Provide the [x, y] coordinate of the cell's center where the given text is located.  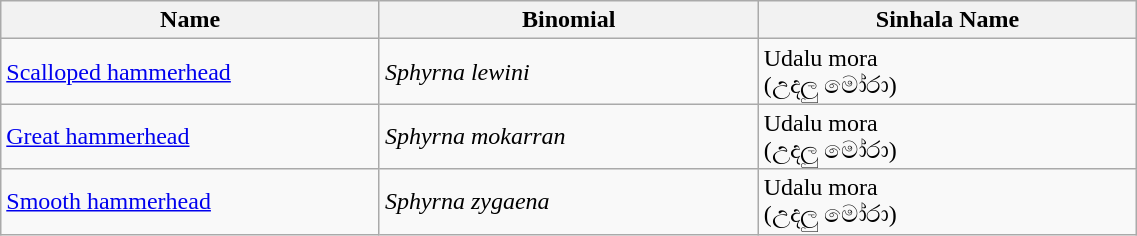
Sphyrna zygaena [568, 202]
Name [190, 20]
Sphyrna mokarran [568, 136]
Great hammerhead [190, 136]
Sphyrna lewini [568, 72]
Binomial [568, 20]
Smooth hammerhead [190, 202]
Scalloped hammerhead [190, 72]
Sinhala Name [948, 20]
